Detect which cell encompasses the target text, then output its (x, y) center coordinate. 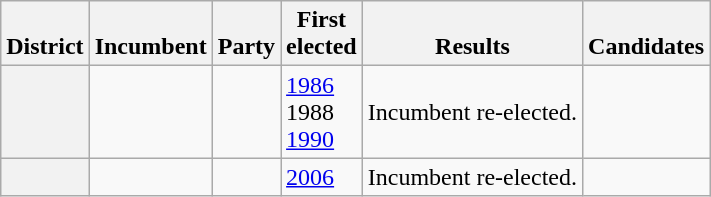
Results (472, 34)
1986 1988 1990 (322, 112)
Incumbent (150, 34)
District (45, 34)
Firstelected (322, 34)
Candidates (646, 34)
Party (246, 34)
2006 (322, 177)
